Search for the cell housing the specified text and yield its (X, Y) center coordinate. 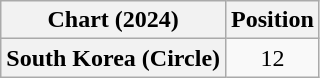
Position (273, 20)
South Korea (Circle) (114, 58)
12 (273, 58)
Chart (2024) (114, 20)
